From the cell containing the given text, extract its center point as (x, y) coordinate. 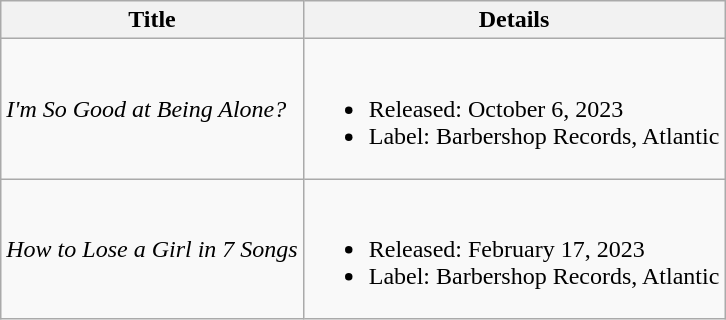
Released: February 17, 2023Label: Barbershop Records, Atlantic (514, 249)
I'm So Good at Being Alone? (152, 109)
Title (152, 20)
How to Lose a Girl in 7 Songs (152, 249)
Released: October 6, 2023Label: Barbershop Records, Atlantic (514, 109)
Details (514, 20)
